Pinpoint the cell where the given text exists, returning its [x, y] midpoint coordinate. 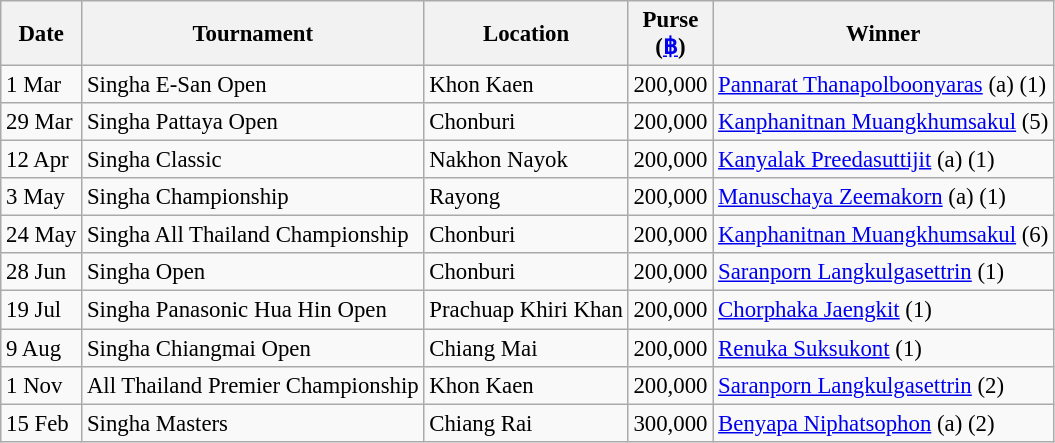
Renuka Suksukont (1) [884, 348]
Singha Open [253, 273]
24 May [42, 235]
Date [42, 34]
1 Nov [42, 385]
Winner [884, 34]
Singha Classic [253, 160]
Location [526, 34]
Saranporn Langkulgasettrin (1) [884, 273]
Benyapa Niphatsophon (a) (2) [884, 423]
19 Jul [42, 310]
15 Feb [42, 423]
Prachuap Khiri Khan [526, 310]
All Thailand Premier Championship [253, 385]
300,000 [670, 423]
3 May [42, 197]
1 Mar [42, 85]
Saranporn Langkulgasettrin (2) [884, 385]
Manuschaya Zeemakorn (a) (1) [884, 197]
Kanphanitnan Muangkhumsakul (6) [884, 235]
Chiang Rai [526, 423]
12 Apr [42, 160]
Rayong [526, 197]
9 Aug [42, 348]
Singha Panasonic Hua Hin Open [253, 310]
Purse(฿) [670, 34]
Nakhon Nayok [526, 160]
29 Mar [42, 122]
Singha Championship [253, 197]
Singha Pattaya Open [253, 122]
Chorphaka Jaengkit (1) [884, 310]
Singha Chiangmai Open [253, 348]
Singha Masters [253, 423]
Pannarat Thanapolboonyaras (a) (1) [884, 85]
Singha All Thailand Championship [253, 235]
Singha E-San Open [253, 85]
Chiang Mai [526, 348]
Tournament [253, 34]
Kanphanitnan Muangkhumsakul (5) [884, 122]
Kanyalak Preedasuttijit (a) (1) [884, 160]
28 Jun [42, 273]
